Identify which cell holds the provided text, then report its (X, Y) central coordinate. 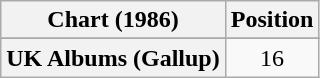
Chart (1986) (113, 20)
Position (272, 20)
UK Albums (Gallup) (113, 58)
16 (272, 58)
